Search for the cell housing the specified text and yield its [X, Y] center coordinate. 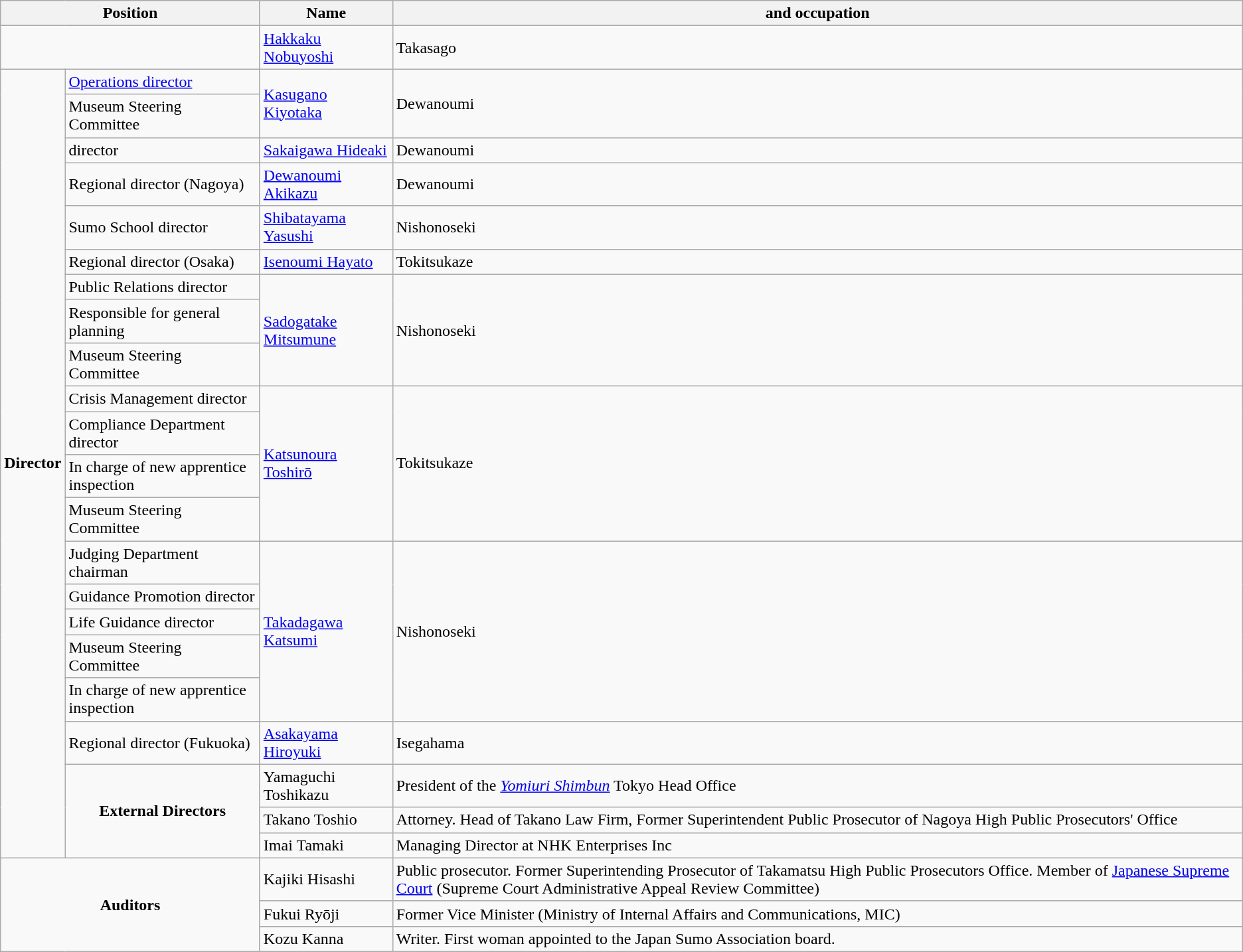
External Directors [162, 811]
Judging Department chairman [162, 563]
director [162, 150]
Regional director (Fukuoka) [162, 742]
Isenoumi Hayato [326, 262]
Guidance Promotion director [162, 597]
Imai Tamaki [326, 845]
Regional director (Osaka) [162, 262]
Sadogatake Mitsumune [326, 330]
Dewanoumi Akikazu [326, 185]
Responsible for general planning [162, 321]
Public Relations director [162, 287]
Yamaguchi Toshikazu [326, 786]
Former Vice Minister (Ministry of Internal Affairs and Communications, MIC) [817, 913]
Shibatayama Yasushi [326, 227]
Kozu Kanna [326, 939]
Kajiki Hisashi [326, 879]
Asakayama Hiroyuki [326, 742]
Operations director [162, 82]
Sumo School director [162, 227]
Takasago [817, 48]
Attorney. Head of Takano Law Firm, Former Superintendent Public Prosecutor of Nagoya High Public Prosecutors' Office [817, 820]
and occupation [817, 13]
Takano Toshio [326, 820]
Sakaigawa Hideaki [326, 150]
Takadagawa Katsumi [326, 631]
Regional director (Nagoya) [162, 185]
Name [326, 13]
Managing Director at NHK Enterprises Inc [817, 845]
Director [33, 463]
President of the Yomiuri Shimbun Tokyo Head Office [817, 786]
Fukui Ryōji [326, 913]
Katsunoura Toshirō [326, 463]
Writer. First woman appointed to the Japan Sumo Association board. [817, 939]
Position [130, 13]
Kasugano Kiyotaka [326, 104]
Life Guidance director [162, 622]
Auditors [130, 904]
Isegahama [817, 742]
Crisis Management director [162, 398]
Compliance Department director [162, 433]
Hakkaku Nobuyoshi [326, 48]
